Find where the given text appears and provide that cell's center as (X, Y) coordinate. 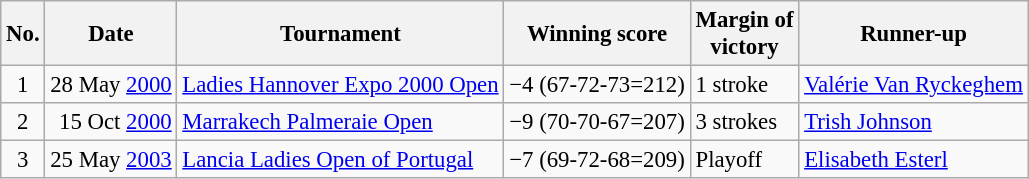
Ladies Hannover Expo 2000 Open (340, 85)
Valérie Van Ryckeghem (914, 85)
3 strokes (744, 122)
Date (111, 34)
2 (23, 122)
Lancia Ladies Open of Portugal (340, 160)
Tournament (340, 34)
No. (23, 34)
−9 (70-70-67=207) (597, 122)
−4 (67-72-73=212) (597, 85)
28 May 2000 (111, 85)
Winning score (597, 34)
3 (23, 160)
Runner-up (914, 34)
1 stroke (744, 85)
15 Oct 2000 (111, 122)
1 (23, 85)
Margin ofvictory (744, 34)
Elisabeth Esterl (914, 160)
25 May 2003 (111, 160)
−7 (69-72-68=209) (597, 160)
Marrakech Palmeraie Open (340, 122)
Trish Johnson (914, 122)
Playoff (744, 160)
